Pinpoint the cell where the given text exists, returning its [X, Y] midpoint coordinate. 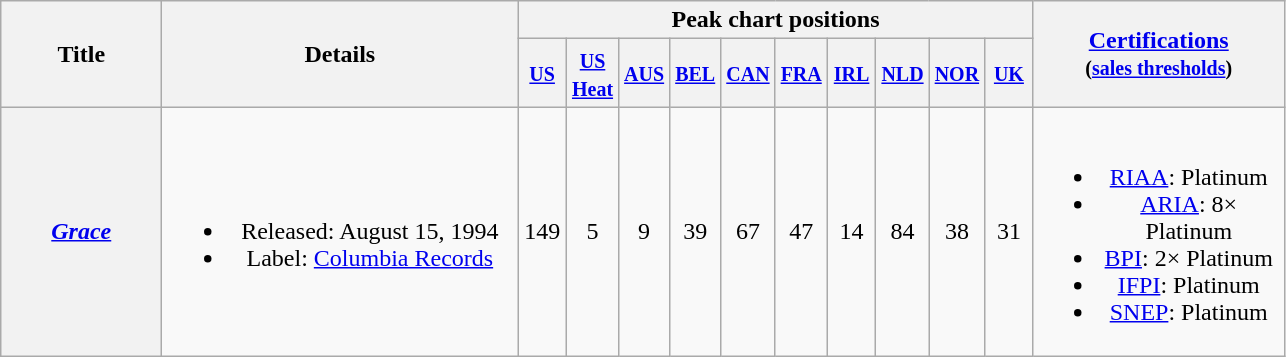
UK [1010, 74]
39 [696, 231]
67 [748, 231]
US Heat [592, 74]
BEL [696, 74]
NOR [957, 74]
149 [542, 231]
Released: August 15, 1994Label: Columbia Records [340, 231]
AUS [644, 74]
14 [852, 231]
Details [340, 54]
Peak chart positions [776, 20]
47 [801, 231]
84 [902, 231]
31 [1010, 231]
NLD [902, 74]
38 [957, 231]
CAN [748, 74]
RIAA: PlatinumARIA: 8× PlatinumBPI: 2× PlatinumIFPI: PlatinumSNEP: Platinum [1158, 231]
US [542, 74]
5 [592, 231]
Certifications(sales thresholds) [1158, 54]
9 [644, 231]
IRL [852, 74]
Title [82, 54]
Grace [82, 231]
FRA [801, 74]
